From the cell containing the given text, extract its center point as [x, y] coordinate. 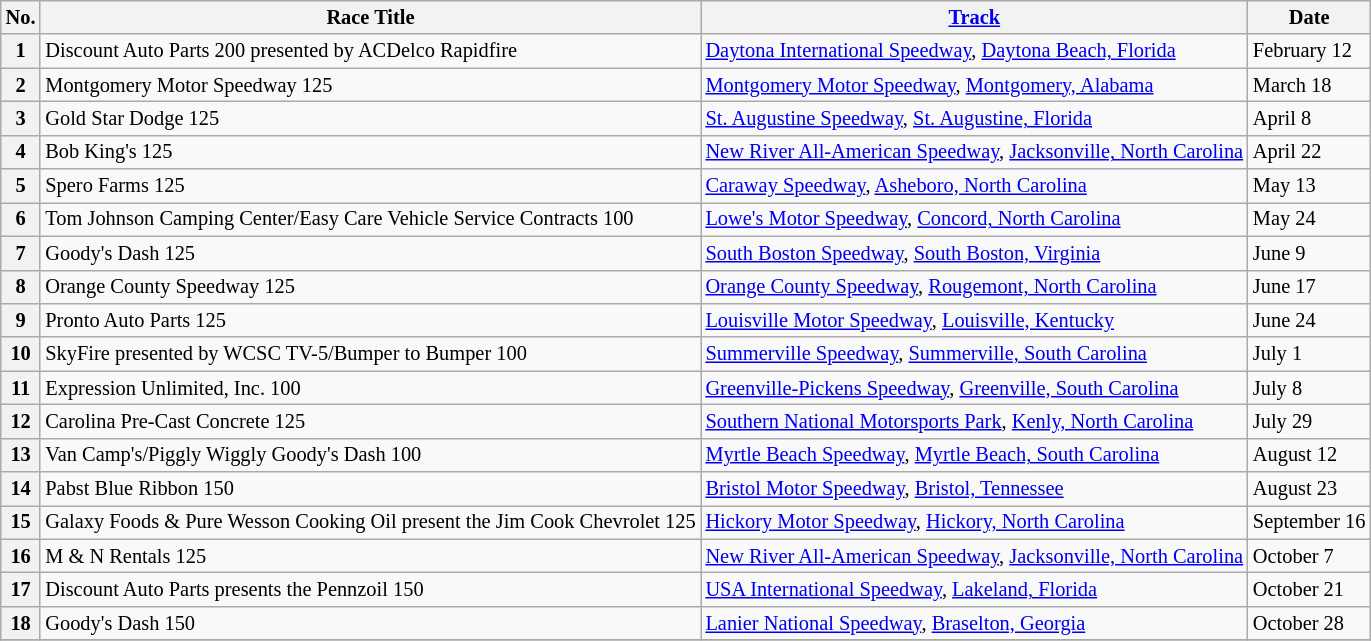
Discount Auto Parts presents the Pennzoil 150 [370, 589]
Van Camp's/Piggly Wiggly Goody's Dash 100 [370, 455]
11 [21, 388]
Bob King's 125 [370, 152]
July 29 [1309, 421]
Discount Auto Parts 200 presented by ACDelco Rapidfire [370, 51]
SkyFire presented by WCSC TV-5/Bumper to Bumper 100 [370, 354]
April 22 [1309, 152]
Orange County Speedway, Rougemont, North Carolina [974, 287]
USA International Speedway, Lakeland, Florida [974, 589]
Carolina Pre-Cast Concrete 125 [370, 421]
Race Title [370, 17]
Date [1309, 17]
April 8 [1309, 118]
7 [21, 253]
May 13 [1309, 186]
Myrtle Beach Speedway, Myrtle Beach, South Carolina [974, 455]
9 [21, 320]
Gold Star Dodge 125 [370, 118]
August 23 [1309, 489]
Southern National Motorsports Park, Kenly, North Carolina [974, 421]
June 17 [1309, 287]
Goody's Dash 125 [370, 253]
M & N Rentals 125 [370, 556]
Orange County Speedway 125 [370, 287]
Pronto Auto Parts 125 [370, 320]
July 1 [1309, 354]
3 [21, 118]
Lanier National Speedway, Braselton, Georgia [974, 623]
Track [974, 17]
8 [21, 287]
Expression Unlimited, Inc. 100 [370, 388]
Daytona International Speedway, Daytona Beach, Florida [974, 51]
Spero Farms 125 [370, 186]
Goody's Dash 150 [370, 623]
No. [21, 17]
16 [21, 556]
June 9 [1309, 253]
12 [21, 421]
Bristol Motor Speedway, Bristol, Tennessee [974, 489]
May 24 [1309, 219]
Tom Johnson Camping Center/Easy Care Vehicle Service Contracts 100 [370, 219]
March 18 [1309, 85]
Montgomery Motor Speedway 125 [370, 85]
4 [21, 152]
Montgomery Motor Speedway, Montgomery, Alabama [974, 85]
17 [21, 589]
October 21 [1309, 589]
Caraway Speedway, Asheboro, North Carolina [974, 186]
1 [21, 51]
Galaxy Foods & Pure Wesson Cooking Oil present the Jim Cook Chevrolet 125 [370, 522]
6 [21, 219]
5 [21, 186]
10 [21, 354]
June 24 [1309, 320]
13 [21, 455]
Hickory Motor Speedway, Hickory, North Carolina [974, 522]
October 28 [1309, 623]
February 12 [1309, 51]
Greenville-Pickens Speedway, Greenville, South Carolina [974, 388]
St. Augustine Speedway, St. Augustine, Florida [974, 118]
August 12 [1309, 455]
October 7 [1309, 556]
July 8 [1309, 388]
2 [21, 85]
South Boston Speedway, South Boston, Virginia [974, 253]
Louisville Motor Speedway, Louisville, Kentucky [974, 320]
Pabst Blue Ribbon 150 [370, 489]
September 16 [1309, 522]
Summerville Speedway, Summerville, South Carolina [974, 354]
15 [21, 522]
18 [21, 623]
Lowe's Motor Speedway, Concord, North Carolina [974, 219]
14 [21, 489]
